Extract the (x, y) coordinate from the center of the cell holding the provided text.  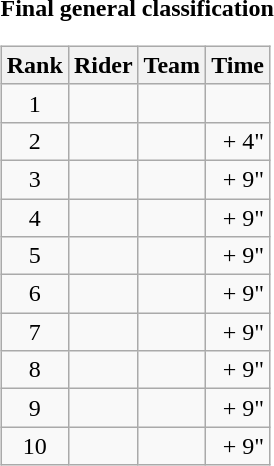
1 (34, 103)
8 (34, 370)
7 (34, 332)
4 (34, 217)
Team (172, 65)
5 (34, 256)
Time (238, 65)
Rank (34, 65)
Rider (103, 65)
2 (34, 141)
+ 4" (238, 141)
3 (34, 179)
6 (34, 294)
9 (34, 408)
10 (34, 446)
